Capture the cell that displays the provided text and extract its [x, y] central coordinate. 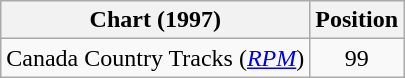
Canada Country Tracks (RPM) [156, 58]
Chart (1997) [156, 20]
Position [357, 20]
99 [357, 58]
